Extract the [x, y] coordinate from the center of the cell holding the provided text.  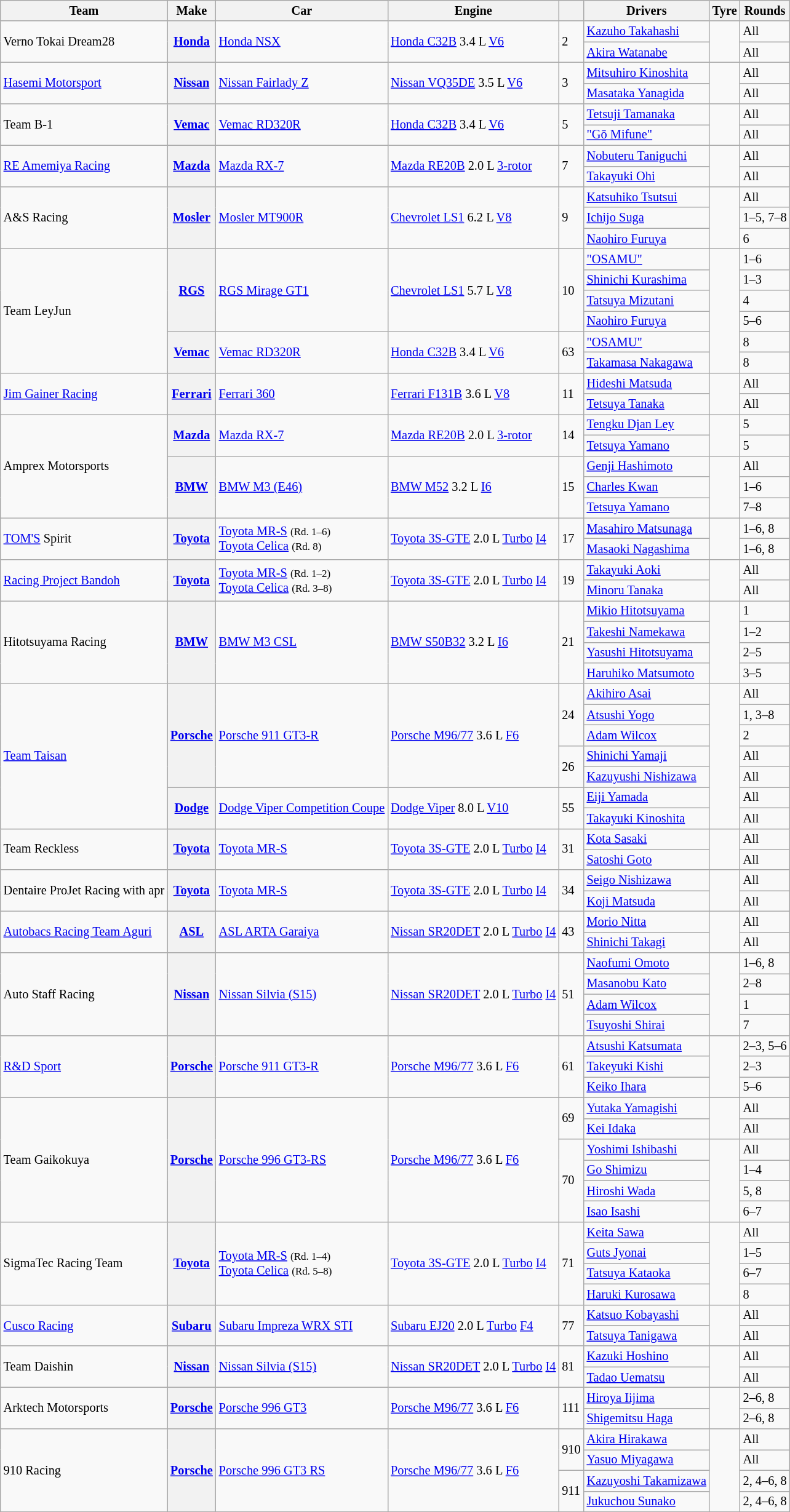
Team Taisan [84, 756]
Masataka Yanagida [647, 94]
1, 3–8 [765, 715]
Koji Matsuda [647, 901]
BMW S50B32 3.2 L I6 [473, 642]
Yoshimi Ishibashi [647, 1149]
Porsche 996 GT3 RS [301, 1470]
15 [571, 487]
9 [571, 218]
Team Daishin [84, 1367]
Chevrolet LS1 6.2 L V8 [473, 218]
2–3 [765, 1067]
Takeshi Namekawa [647, 632]
RGS [192, 290]
Yasuo Miyagawa [647, 1460]
21 [571, 642]
Isao Isashi [647, 1211]
Tatsuya Mizutani [647, 301]
34 [571, 891]
24 [571, 715]
Team Gaikokuya [84, 1160]
Keiko Ihara [647, 1087]
Toyota MR-S (Rd. 1–4)Toyota Celica (Rd. 5–8) [301, 1263]
Ferrari F131B 3.6 L V8 [473, 394]
Keita Sawa [647, 1232]
Mikio Hitotsuyama [647, 611]
11 [571, 394]
55 [571, 807]
Tatsuya Kataoka [647, 1273]
Verno Tokai Dream28 [84, 42]
Tetsuya Tanaka [647, 404]
Eiji Yamada [647, 797]
Akira Hirakawa [647, 1439]
51 [571, 994]
Charles Kwan [647, 487]
Honda [192, 42]
4 [765, 301]
Toyota MR-S (Rd. 1–2)Toyota Celica (Rd. 3–8) [301, 579]
17 [571, 539]
Team Reckless [84, 849]
Shinichi Yamaji [647, 756]
77 [571, 1325]
BMW M3 CSL [301, 642]
Kazuyoshi Takamizawa [647, 1481]
Ferrari [192, 394]
Katsuo Kobayashi [647, 1315]
3 [571, 82]
Takamasa Nakagawa [647, 362]
BMW M52 3.2 L I6 [473, 487]
Dentaire ProJet Racing with apr [84, 891]
911 [571, 1491]
Honda NSX [301, 42]
Engine [473, 10]
Katsuhiko Tsutsui [647, 197]
Kazuki Hoshino [647, 1356]
2–3, 5–6 [765, 1046]
Masahiro Matsunaga [647, 528]
Shigemitsu Haga [647, 1418]
Chevrolet LS1 5.7 L V8 [473, 290]
Shinichi Kurashima [647, 280]
Shinichi Takagi [647, 942]
Nissan Fairlady Z [301, 82]
Atsushi Yogo [647, 715]
31 [571, 849]
Hiroya Iijima [647, 1398]
Akira Watanabe [647, 52]
Haruki Kurosawa [647, 1294]
10 [571, 290]
Auto Staff Racing [84, 994]
ASL [192, 931]
Drivers [647, 10]
Takayuki Ohi [647, 177]
14 [571, 434]
Kei Idaka [647, 1129]
A&S Racing [84, 218]
Arktech Motorsports [84, 1407]
Amprex Motorsports [84, 466]
Atsushi Katsumata [647, 1046]
63 [571, 352]
Kazuyushi Nishizawa [647, 777]
Hitotsuyama Racing [84, 642]
Racing Project Bandoh [84, 579]
Jim Gainer Racing [84, 394]
RE Amemiya Racing [84, 166]
Takayuki Aoki [647, 570]
Yasushi Hitotsuyama [647, 653]
Tyre [725, 10]
Guts Jyonai [647, 1253]
Team [84, 10]
Make [192, 10]
910 Racing [84, 1470]
Team LeyJun [84, 311]
43 [571, 931]
1–5 [765, 1253]
61 [571, 1067]
Seigo Nishizawa [647, 880]
Porsche 996 GT3-RS [301, 1160]
5, 8 [765, 1191]
2–8 [765, 984]
Go Shimizu [647, 1170]
Satoshi Goto [647, 859]
Genji Hashimoto [647, 466]
Ichijo Suga [647, 218]
1–3 [765, 280]
SigmaTec Racing Team [84, 1263]
Morio Nitta [647, 921]
3–5 [765, 673]
Tengku Djan Ley [647, 424]
1–4 [765, 1170]
Kazuho Takahashi [647, 31]
Tsuyoshi Shirai [647, 1025]
R&D Sport [84, 1067]
Nissan VQ35DE 3.5 L V6 [473, 82]
Naofumi Omoto [647, 963]
81 [571, 1367]
70 [571, 1180]
Masanobu Kato [647, 984]
Cusco Racing [84, 1325]
Car [301, 10]
19 [571, 579]
Porsche 996 GT3 [301, 1407]
Tadao Uematsu [647, 1377]
Nobuteru Taniguchi [647, 156]
6 [765, 239]
Subaru EJ20 2.0 L Turbo F4 [473, 1325]
Hasemi Motorsport [84, 82]
Mosler [192, 218]
Dodge Viper Competition Coupe [301, 807]
910 [571, 1449]
Subaru [192, 1325]
Autobacs Racing Team Aguri [84, 931]
Akihiro Asai [647, 694]
Toyota MR-S (Rd. 1–6)Toyota Celica (Rd. 8) [301, 539]
Team B-1 [84, 124]
Jukuchou Sunako [647, 1502]
ASL ARTA Garaiya [301, 931]
7–8 [765, 507]
69 [571, 1118]
2–5 [765, 653]
26 [571, 766]
Takeyuki Kishi [647, 1067]
Mitsuhiro Kinoshita [647, 73]
Haruhiko Matsumoto [647, 673]
"Gō Mifune" [647, 135]
1–2 [765, 632]
Subaru Impreza WRX STI [301, 1325]
Tatsuya Tanigawa [647, 1335]
BMW M3 (E46) [301, 487]
TOM'S Spirit [84, 539]
Ferrari 360 [301, 394]
71 [571, 1263]
Rounds [765, 10]
Dodge [192, 807]
Kota Sasaki [647, 839]
Hideshi Matsuda [647, 383]
Tetsuji Tamanaka [647, 114]
Minoru Tanaka [647, 591]
Yutaka Yamagishi [647, 1108]
Mosler MT900R [301, 218]
1–5, 7–8 [765, 218]
Hiroshi Wada [647, 1191]
Dodge Viper 8.0 L V10 [473, 807]
RGS Mirage GT1 [301, 290]
Takayuki Kinoshita [647, 818]
111 [571, 1407]
Masaoki Nagashima [647, 549]
